Identify which cell holds the provided text, then report its (X, Y) central coordinate. 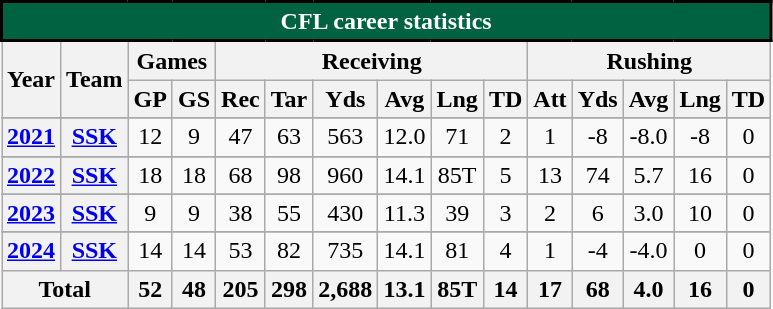
GS (194, 99)
3.0 (648, 213)
4.0 (648, 289)
2021 (32, 137)
2023 (32, 213)
12.0 (404, 137)
GP (150, 99)
6 (598, 213)
4 (505, 251)
Year (32, 80)
-4.0 (648, 251)
Team (95, 80)
17 (550, 289)
Rushing (650, 60)
48 (194, 289)
2024 (32, 251)
Att (550, 99)
63 (289, 137)
55 (289, 213)
-8.0 (648, 137)
81 (457, 251)
2022 (32, 175)
Tar (289, 99)
11.3 (404, 213)
2,688 (346, 289)
52 (150, 289)
13.1 (404, 289)
563 (346, 137)
98 (289, 175)
5.7 (648, 175)
-4 (598, 251)
5 (505, 175)
3 (505, 213)
13 (550, 175)
Receiving (372, 60)
960 (346, 175)
735 (346, 251)
12 (150, 137)
82 (289, 251)
71 (457, 137)
CFL career statistics (386, 22)
53 (241, 251)
Total (66, 289)
205 (241, 289)
39 (457, 213)
38 (241, 213)
Games (172, 60)
430 (346, 213)
74 (598, 175)
Rec (241, 99)
47 (241, 137)
10 (700, 213)
298 (289, 289)
